Detect which cell encompasses the target text, then output its [X, Y] center coordinate. 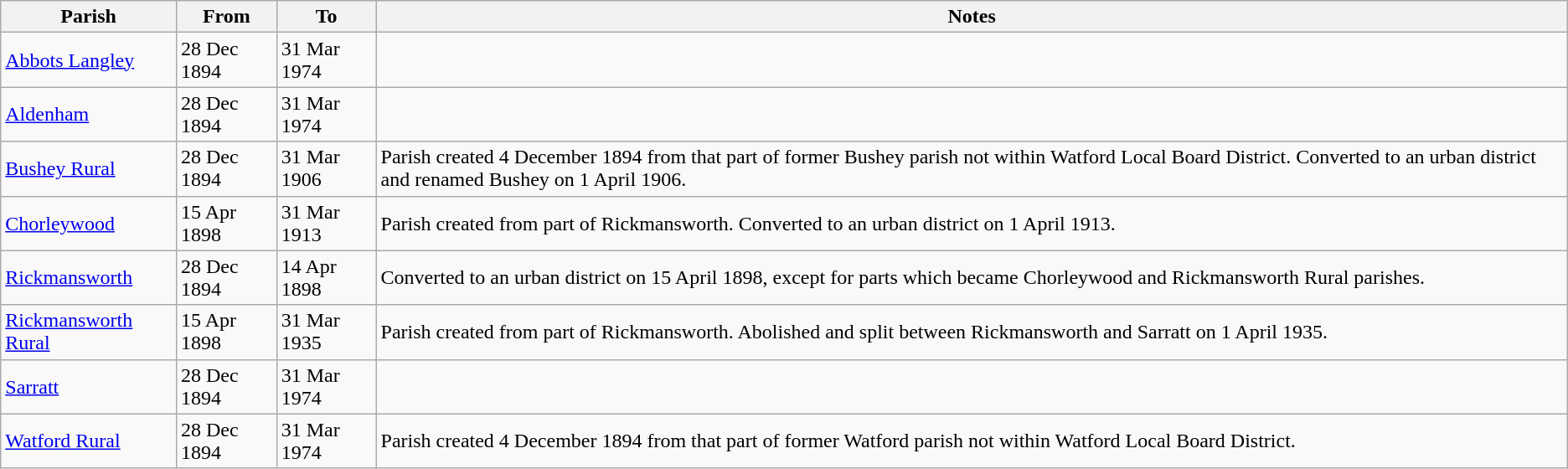
Parish created from part of Rickmansworth. Abolished and split between Rickmansworth and Sarratt on 1 April 1935. [972, 332]
Rickmansworth [89, 278]
Sarratt [89, 387]
From [226, 17]
Notes [972, 17]
Parish [89, 17]
Chorleywood [89, 223]
Converted to an urban district on 15 April 1898, except for parts which became Chorleywood and Rickmansworth Rural parishes. [972, 278]
Watford Rural [89, 441]
Rickmansworth Rural [89, 332]
To [327, 17]
Parish created from part of Rickmansworth. Converted to an urban district on 1 April 1913. [972, 223]
31 Mar 1913 [327, 223]
Parish created 4 December 1894 from that part of former Watford parish not within Watford Local Board District. [972, 441]
31 Mar 1935 [327, 332]
Bushey Rural [89, 169]
31 Mar 1906 [327, 169]
Aldenham [89, 114]
Abbots Langley [89, 60]
14 Apr 1898 [327, 278]
